Search for the cell housing the specified text and yield its (x, y) center coordinate. 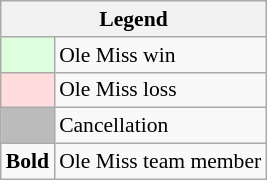
Ole Miss win (160, 55)
Ole Miss team member (160, 162)
Cancellation (160, 126)
Legend (134, 19)
Ole Miss loss (160, 90)
Bold (28, 162)
